Provide the (X, Y) coordinate of the cell's center where the given text is located.  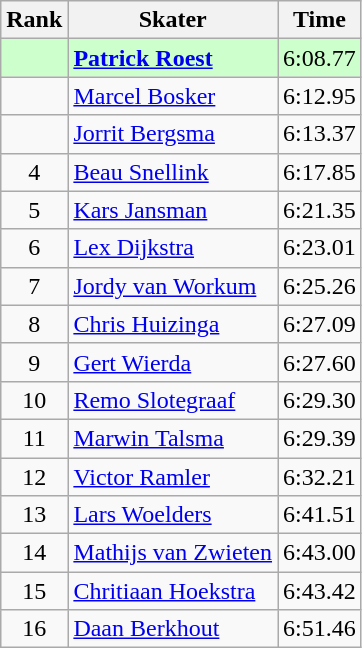
6:41.51 (320, 515)
Jorrit Bergsma (173, 134)
6:32.21 (320, 477)
Beau Snellink (173, 172)
Mathijs van Zwieten (173, 553)
6:08.77 (320, 58)
9 (34, 362)
Time (320, 20)
6:13.37 (320, 134)
Daan Berkhout (173, 629)
Lars Woelders (173, 515)
Skater (173, 20)
5 (34, 210)
11 (34, 438)
Remo Slotegraaf (173, 400)
7 (34, 286)
Kars Jansman (173, 210)
6:43.00 (320, 553)
6:21.35 (320, 210)
12 (34, 477)
Marcel Bosker (173, 96)
6:25.26 (320, 286)
Lex Dijkstra (173, 248)
10 (34, 400)
Victor Ramler (173, 477)
Patrick Roest (173, 58)
Jordy van Workum (173, 286)
8 (34, 324)
6:12.95 (320, 96)
6:29.39 (320, 438)
13 (34, 515)
Chritiaan Hoekstra (173, 591)
16 (34, 629)
Marwin Talsma (173, 438)
Chris Huizinga (173, 324)
14 (34, 553)
6:17.85 (320, 172)
Rank (34, 20)
Gert Wierda (173, 362)
6:23.01 (320, 248)
6:29.30 (320, 400)
6:43.42 (320, 591)
15 (34, 591)
6:27.60 (320, 362)
6 (34, 248)
4 (34, 172)
6:27.09 (320, 324)
6:51.46 (320, 629)
